From the cell containing the given text, extract its center point as (x, y) coordinate. 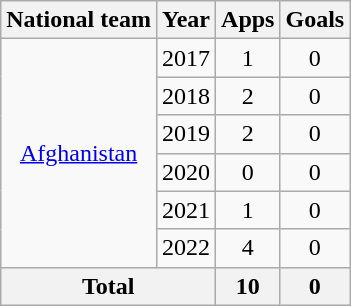
2022 (186, 248)
Afghanistan (79, 153)
Total (108, 286)
2020 (186, 172)
4 (248, 248)
10 (248, 286)
National team (79, 20)
Goals (315, 20)
2019 (186, 134)
2021 (186, 210)
2018 (186, 96)
2017 (186, 58)
Year (186, 20)
Apps (248, 20)
